Capture the cell that displays the provided text and extract its (x, y) central coordinate. 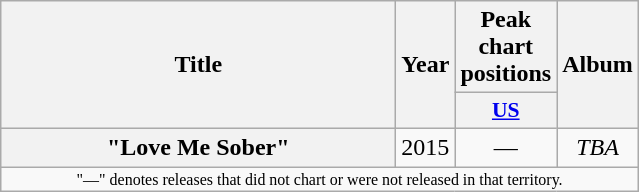
— (506, 147)
TBA (598, 147)
Title (198, 65)
Peak chart positions (506, 47)
"—" denotes releases that did not chart or were not released in that territory. (320, 178)
Album (598, 65)
Year (426, 65)
"Love Me Sober" (198, 147)
2015 (426, 147)
US (506, 111)
